Pinpoint the cell where the given text exists, returning its (x, y) midpoint coordinate. 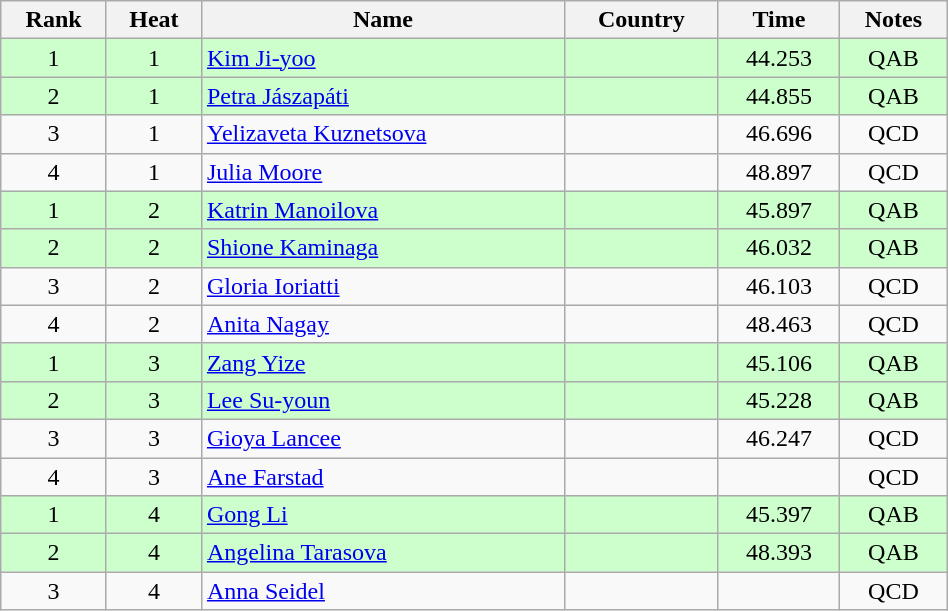
46.103 (778, 286)
Anna Seidel (382, 591)
46.696 (778, 134)
48.393 (778, 553)
46.247 (778, 438)
Anita Nagay (382, 324)
Country (641, 20)
45.397 (778, 515)
Petra Jászapáti (382, 96)
Name (382, 20)
Shione Kaminaga (382, 248)
45.228 (778, 400)
45.106 (778, 362)
48.897 (778, 172)
Heat (154, 20)
Zang Yize (382, 362)
Katrin Manoilova (382, 210)
Ane Farstad (382, 477)
45.897 (778, 210)
46.032 (778, 248)
48.463 (778, 324)
Yelizaveta Kuznetsova (382, 134)
Angelina Tarasova (382, 553)
Lee Su-youn (382, 400)
Gloria Ioriatti (382, 286)
Kim Ji-yoo (382, 58)
44.253 (778, 58)
Time (778, 20)
44.855 (778, 96)
Notes (894, 20)
Rank (54, 20)
Gong Li (382, 515)
Julia Moore (382, 172)
Gioya Lancee (382, 438)
